Pinpoint the cell where the given text exists, returning its (X, Y) midpoint coordinate. 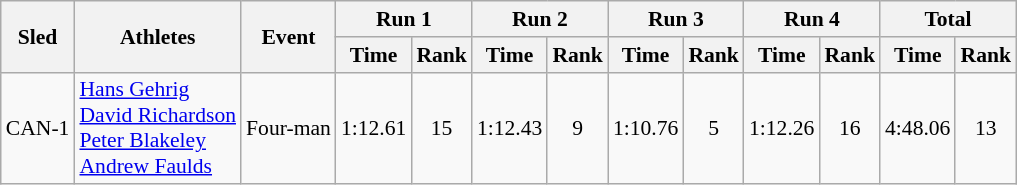
4:48.06 (918, 128)
5 (714, 128)
9 (578, 128)
Athletes (158, 36)
Event (288, 36)
Sled (38, 36)
Run 1 (404, 19)
Four-man (288, 128)
1:10.76 (646, 128)
1:12.43 (510, 128)
Run 2 (540, 19)
Run 4 (812, 19)
Run 3 (676, 19)
CAN-1 (38, 128)
Hans GehrigDavid RichardsonPeter BlakeleyAndrew Faulds (158, 128)
Total (948, 19)
15 (442, 128)
13 (986, 128)
16 (850, 128)
1:12.26 (782, 128)
1:12.61 (374, 128)
